Pinpoint the cell where the given text exists, returning its [X, Y] midpoint coordinate. 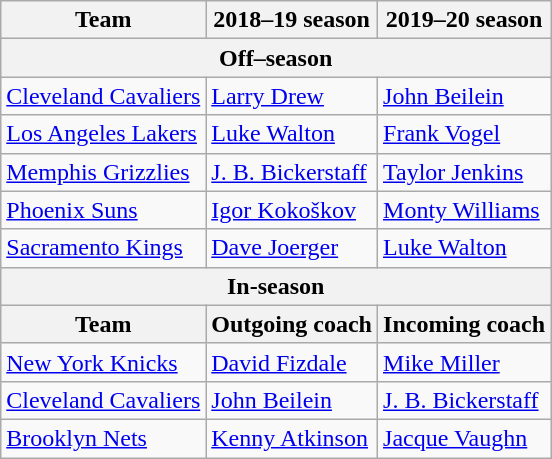
Frank Vogel [464, 134]
Igor Kokoškov [292, 210]
Jacque Vaughn [464, 438]
Outgoing coach [292, 324]
Sacramento Kings [104, 248]
Dave Joerger [292, 248]
Los Angeles Lakers [104, 134]
Mike Miller [464, 362]
Taylor Jenkins [464, 172]
David Fizdale [292, 362]
Kenny Atkinson [292, 438]
Larry Drew [292, 96]
Phoenix Suns [104, 210]
Incoming coach [464, 324]
In-season [276, 286]
2019–20 season [464, 20]
2018–19 season [292, 20]
Memphis Grizzlies [104, 172]
New York Knicks [104, 362]
Monty Williams [464, 210]
Off–season [276, 58]
Brooklyn Nets [104, 438]
